Search for the cell housing the specified text and yield its (X, Y) center coordinate. 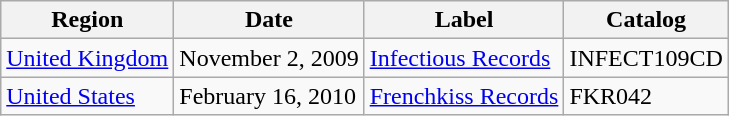
Label (464, 20)
Infectious Records (464, 58)
Catalog (646, 20)
Region (88, 20)
Frenchkiss Records (464, 96)
FKR042 (646, 96)
United Kingdom (88, 58)
February 16, 2010 (269, 96)
Date (269, 20)
INFECT109CD (646, 58)
United States (88, 96)
November 2, 2009 (269, 58)
